Return the [x, y] coordinate for the center point of the cell that contains the specified text.  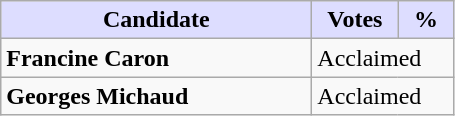
Francine Caron [156, 58]
Candidate [156, 20]
% [426, 20]
Georges Michaud [156, 96]
Votes [355, 20]
